Pinpoint the cell where the given text exists, returning its (X, Y) midpoint coordinate. 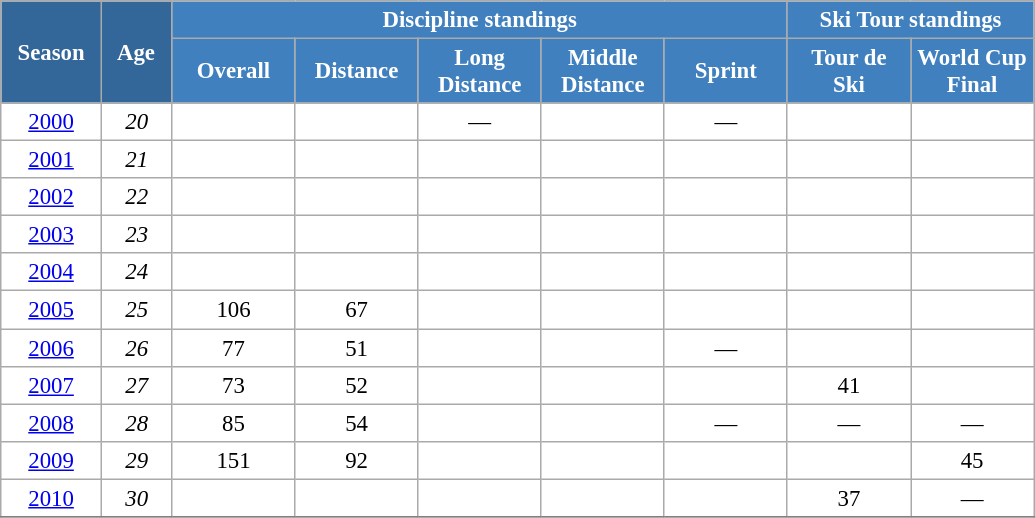
Overall (234, 72)
2008 (52, 423)
106 (234, 310)
37 (848, 498)
51 (356, 348)
2005 (52, 310)
54 (356, 423)
28 (136, 423)
24 (136, 273)
Distance (356, 72)
73 (234, 385)
30 (136, 498)
23 (136, 235)
2009 (52, 460)
2003 (52, 235)
2004 (52, 273)
Middle Distance (602, 72)
20 (136, 122)
45 (972, 460)
Sprint (726, 72)
2002 (52, 197)
Age (136, 52)
World CupFinal (972, 72)
Ski Tour standings (910, 20)
41 (848, 385)
92 (356, 460)
52 (356, 385)
2006 (52, 348)
26 (136, 348)
151 (234, 460)
21 (136, 160)
2001 (52, 160)
77 (234, 348)
2007 (52, 385)
67 (356, 310)
85 (234, 423)
22 (136, 197)
Long Distance (480, 72)
27 (136, 385)
2000 (52, 122)
2010 (52, 498)
29 (136, 460)
Tour deSki (848, 72)
Discipline standings (480, 20)
25 (136, 310)
Season (52, 52)
